Extract the [X, Y] coordinate from the center of the cell holding the provided text.  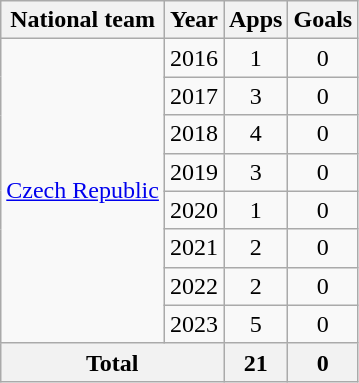
Total [112, 362]
2017 [194, 96]
2020 [194, 210]
2019 [194, 172]
Czech Republic [83, 191]
National team [83, 20]
21 [256, 362]
2018 [194, 134]
2023 [194, 324]
Year [194, 20]
Goals [323, 20]
2016 [194, 58]
2022 [194, 286]
Apps [256, 20]
4 [256, 134]
2021 [194, 248]
5 [256, 324]
